Capture the cell that displays the provided text and extract its (x, y) central coordinate. 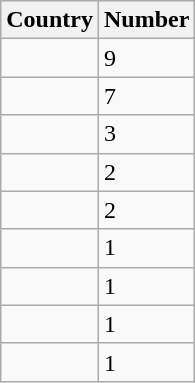
3 (146, 134)
9 (146, 58)
Country (50, 20)
Number (146, 20)
7 (146, 96)
